Identify which cell holds the provided text, then report its (X, Y) central coordinate. 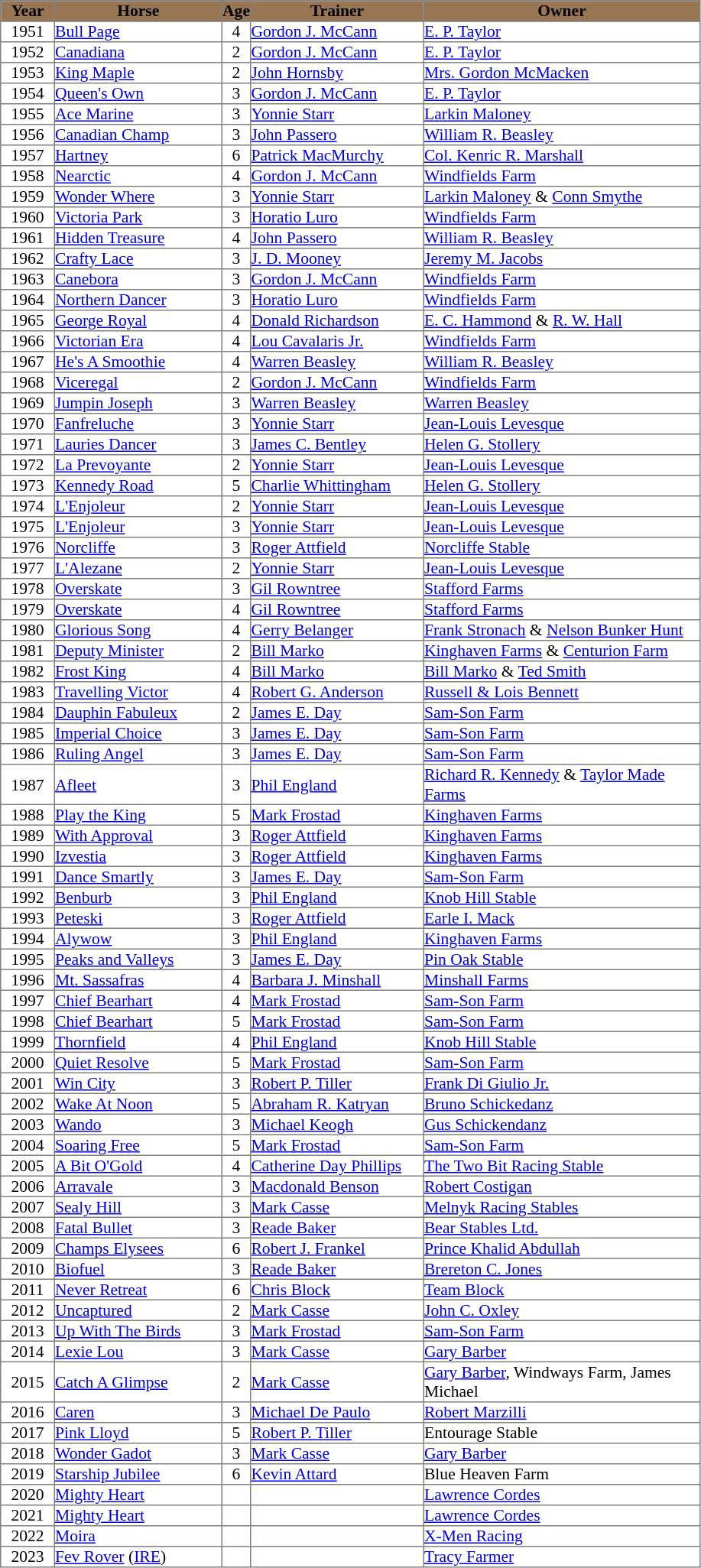
1994 (28, 939)
1986 (28, 754)
The Two Bit Racing Stable (562, 1165)
Queen's Own (138, 93)
1951 (28, 32)
2023 (28, 1557)
Quiet Resolve (138, 1063)
Frank Di Giulio Jr. (562, 1083)
Robert J. Frankel (337, 1248)
Robert Marzilli (562, 1413)
Col. Kenric R. Marshall (562, 156)
1988 (28, 815)
1956 (28, 135)
Pink Lloyd (138, 1433)
Uncaptured (138, 1310)
2011 (28, 1289)
Barbara J. Minshall (337, 980)
Abraham R. Katryan (337, 1104)
1962 (28, 258)
Norcliffe (138, 547)
Bruno Schickedanz (562, 1104)
2004 (28, 1145)
1967 (28, 362)
Peaks and Valleys (138, 959)
Age (235, 11)
1965 (28, 321)
Larkin Maloney (562, 115)
2018 (28, 1454)
Hidden Treasure (138, 239)
Canadiana (138, 52)
1981 (28, 651)
1995 (28, 959)
1975 (28, 528)
George Royal (138, 321)
Charlie Whittingham (337, 486)
1972 (28, 465)
1971 (28, 445)
John Hornsby (337, 73)
Nearctic (138, 176)
Benburb (138, 898)
Robert G. Anderson (337, 693)
1990 (28, 856)
1960 (28, 217)
1977 (28, 569)
Ace Marine (138, 115)
1998 (28, 1021)
Soaring Free (138, 1145)
2022 (28, 1537)
Victoria Park (138, 217)
Year (28, 11)
Blue Heaven Farm (562, 1474)
1979 (28, 610)
Fev Rover (IRE) (138, 1557)
2014 (28, 1352)
2020 (28, 1495)
1996 (28, 980)
1983 (28, 693)
Lauries Dancer (138, 445)
2016 (28, 1413)
Pin Oak Stable (562, 959)
Catherine Day Phillips (337, 1165)
1968 (28, 382)
1973 (28, 486)
Northern Dancer (138, 300)
Hartney (138, 156)
La Prevoyante (138, 465)
Wando (138, 1124)
2000 (28, 1063)
Trainer (337, 11)
Crafty Lace (138, 258)
Deputy Minister (138, 651)
Bear Stables Ltd. (562, 1228)
1966 (28, 341)
Alywow (138, 939)
Michael Keogh (337, 1124)
2008 (28, 1228)
Viceregal (138, 382)
1961 (28, 239)
2013 (28, 1330)
Russell & Lois Bennett (562, 693)
Moira (138, 1537)
Afleet (138, 784)
Travelling Victor (138, 693)
Peteski (138, 917)
J. D. Mooney (337, 258)
Never Retreat (138, 1289)
1980 (28, 630)
1963 (28, 280)
Richard R. Kennedy & Taylor Made Farms (562, 784)
Tracy Farmer (562, 1557)
2010 (28, 1269)
Horse (138, 11)
Glorious Song (138, 630)
Norcliffe Stable (562, 547)
Macdonald Benson (337, 1187)
1997 (28, 1000)
Frost King (138, 671)
Starship Jubilee (138, 1474)
Kinghaven Farms & Centurion Farm (562, 651)
1991 (28, 876)
2006 (28, 1187)
1964 (28, 300)
Lou Cavalaris Jr. (337, 341)
Kevin Attard (337, 1474)
Dance Smartly (138, 876)
Owner (562, 11)
Kennedy Road (138, 486)
1954 (28, 93)
Frank Stronach & Nelson Bunker Hunt (562, 630)
2019 (28, 1474)
Canadian Champ (138, 135)
2021 (28, 1515)
2007 (28, 1206)
1974 (28, 506)
Lexie Lou (138, 1352)
Jeremy M. Jacobs (562, 258)
E. C. Hammond & R. W. Hall (562, 321)
2002 (28, 1104)
1970 (28, 424)
Sealy Hill (138, 1206)
Thornfield (138, 1041)
Fanfreluche (138, 424)
Michael De Paulo (337, 1413)
James C. Bentley (337, 445)
Fatal Bullet (138, 1228)
Gerry Belanger (337, 630)
Bull Page (138, 32)
1993 (28, 917)
1985 (28, 734)
1992 (28, 898)
Victorian Era (138, 341)
2015 (28, 1381)
1969 (28, 404)
Patrick MacMurchy (337, 156)
X-Men Racing (562, 1537)
Bill Marko & Ted Smith (562, 671)
He's A Smoothie (138, 362)
With Approval (138, 835)
Ruling Angel (138, 754)
2005 (28, 1165)
Champs Elysees (138, 1248)
1989 (28, 835)
1952 (28, 52)
Chris Block (337, 1289)
Earle I. Mack (562, 917)
1976 (28, 547)
Dauphin Fabuleux (138, 713)
Team Block (562, 1289)
1984 (28, 713)
1955 (28, 115)
Caren (138, 1413)
Izvestia (138, 856)
Prince Khalid Abdullah (562, 1248)
Donald Richardson (337, 321)
Entourage Stable (562, 1433)
Wake At Noon (138, 1104)
A Bit O'Gold (138, 1165)
Imperial Choice (138, 734)
1978 (28, 589)
King Maple (138, 73)
1982 (28, 671)
Win City (138, 1083)
Play the King (138, 815)
L'Alezane (138, 569)
2009 (28, 1248)
Mrs. Gordon McMacken (562, 73)
1999 (28, 1041)
1958 (28, 176)
Gus Schickendanz (562, 1124)
Minshall Farms (562, 980)
1953 (28, 73)
John C. Oxley (562, 1310)
2017 (28, 1433)
2003 (28, 1124)
2001 (28, 1083)
Jumpin Joseph (138, 404)
1957 (28, 156)
Up With The Birds (138, 1330)
Mt. Sassafras (138, 980)
1987 (28, 784)
Wonder Where (138, 197)
Robert Costigan (562, 1187)
Larkin Maloney & Conn Smythe (562, 197)
1959 (28, 197)
Biofuel (138, 1269)
Brereton C. Jones (562, 1269)
Gary Barber, Windways Farm, James Michael (562, 1381)
Catch A Glimpse (138, 1381)
Melnyk Racing Stables (562, 1206)
2012 (28, 1310)
Wonder Gadot (138, 1454)
Arravale (138, 1187)
Canebora (138, 280)
